Output the (X, Y) coordinate of the center of the cell containing the given text.  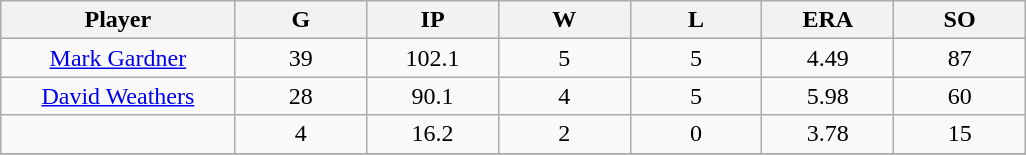
0 (696, 134)
G (301, 20)
David Weathers (118, 96)
102.1 (433, 58)
90.1 (433, 96)
W (564, 20)
ERA (828, 20)
4.49 (828, 58)
28 (301, 96)
SO (960, 20)
39 (301, 58)
Player (118, 20)
3.78 (828, 134)
IP (433, 20)
5.98 (828, 96)
2 (564, 134)
Mark Gardner (118, 58)
15 (960, 134)
L (696, 20)
16.2 (433, 134)
87 (960, 58)
60 (960, 96)
